Pinpoint the cell where the given text exists, returning its [x, y] midpoint coordinate. 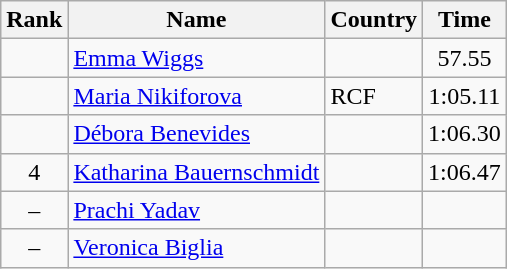
Name [196, 20]
Emma Wiggs [196, 58]
Time [465, 20]
Country [374, 20]
1:06.30 [465, 134]
1:05.11 [465, 96]
Katharina Bauernschmidt [196, 172]
Prachi Yadav [196, 210]
57.55 [465, 58]
1:06.47 [465, 172]
Rank [34, 20]
Débora Benevides [196, 134]
Maria Nikiforova [196, 96]
RCF [374, 96]
4 [34, 172]
Veronica Biglia [196, 248]
